Detect which cell encompasses the target text, then output its (X, Y) center coordinate. 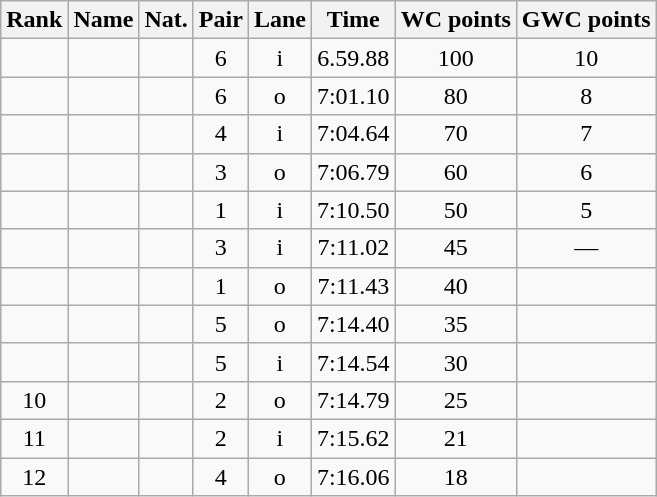
7:06.79 (353, 172)
7:15.62 (353, 438)
6.59.88 (353, 58)
Pair (220, 20)
— (586, 248)
7:11.02 (353, 248)
7:04.64 (353, 134)
7 (586, 134)
7:10.50 (353, 210)
21 (456, 438)
Lane (280, 20)
Name (104, 20)
40 (456, 286)
45 (456, 248)
Nat. (166, 20)
35 (456, 324)
25 (456, 400)
100 (456, 58)
7:14.40 (353, 324)
Rank (34, 20)
11 (34, 438)
80 (456, 96)
7:16.06 (353, 477)
7:01.10 (353, 96)
60 (456, 172)
12 (34, 477)
70 (456, 134)
7:14.54 (353, 362)
50 (456, 210)
7:11.43 (353, 286)
WC points (456, 20)
8 (586, 96)
30 (456, 362)
7:14.79 (353, 400)
Time (353, 20)
18 (456, 477)
GWC points (586, 20)
